Extract the [X, Y] coordinate from the center of the cell holding the provided text.  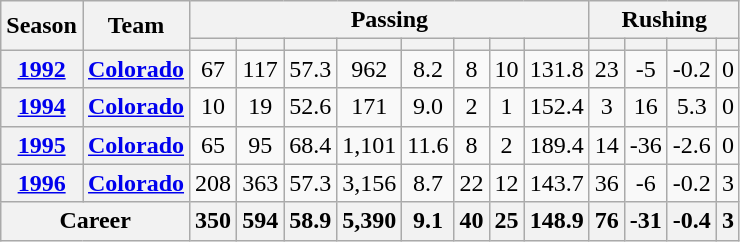
8.7 [428, 183]
Season [42, 26]
40 [472, 221]
36 [606, 183]
9.0 [428, 107]
-2.6 [692, 145]
68.4 [310, 145]
148.9 [556, 221]
9.1 [428, 221]
58.9 [310, 221]
16 [646, 107]
1992 [42, 69]
171 [370, 107]
152.4 [556, 107]
1994 [42, 107]
19 [260, 107]
65 [214, 145]
12 [506, 183]
117 [260, 69]
363 [260, 183]
25 [506, 221]
Career [96, 221]
1 [506, 107]
Rushing [664, 20]
131.8 [556, 69]
11.6 [428, 145]
1,101 [370, 145]
189.4 [556, 145]
1996 [42, 183]
5,390 [370, 221]
962 [370, 69]
8.2 [428, 69]
Passing [390, 20]
143.7 [556, 183]
23 [606, 69]
14 [606, 145]
-31 [646, 221]
-0.4 [692, 221]
22 [472, 183]
594 [260, 221]
-6 [646, 183]
1995 [42, 145]
208 [214, 183]
52.6 [310, 107]
Team [136, 26]
95 [260, 145]
67 [214, 69]
-36 [646, 145]
350 [214, 221]
5.3 [692, 107]
-5 [646, 69]
76 [606, 221]
3,156 [370, 183]
